Identify which cell holds the provided text, then report its [x, y] central coordinate. 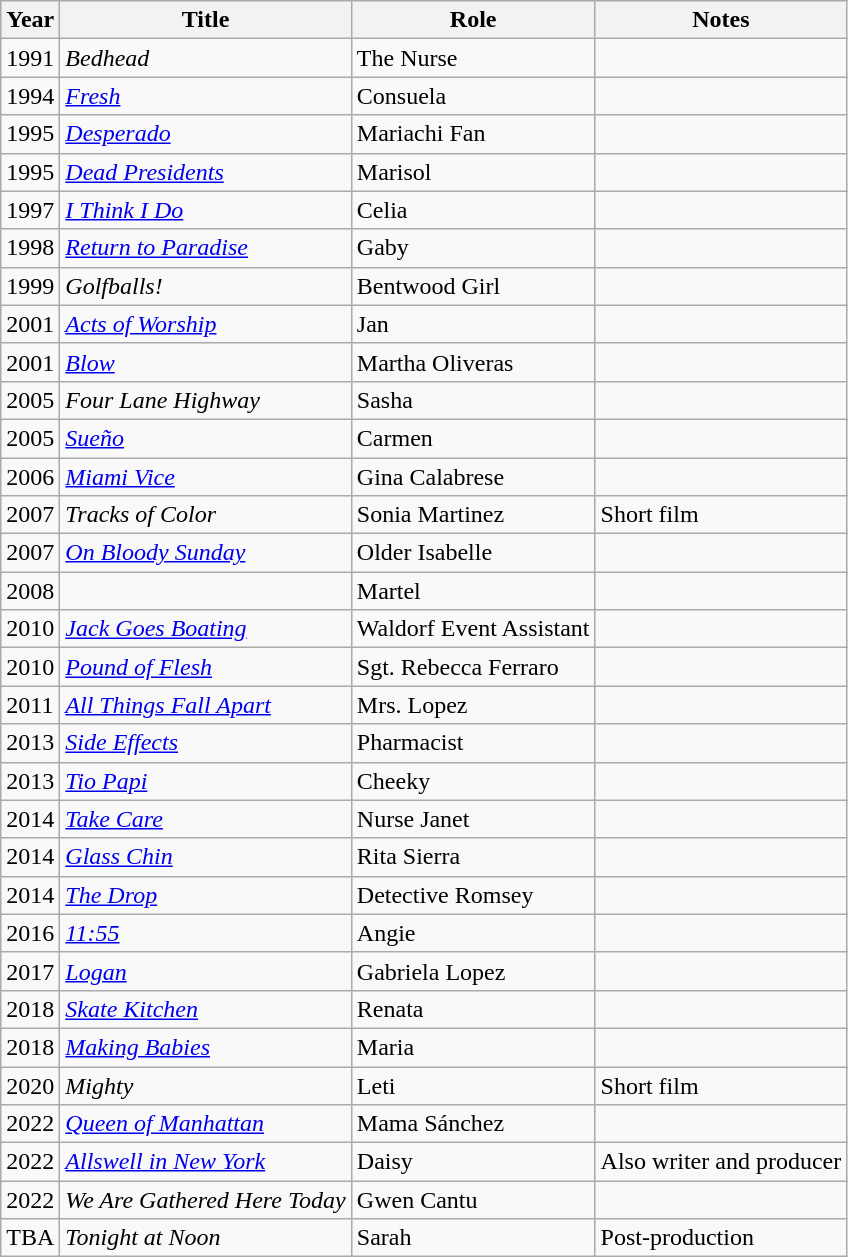
We Are Gathered Here Today [206, 1200]
2017 [30, 971]
All Things Fall Apart [206, 705]
Bentwood Girl [473, 286]
Role [473, 20]
Consuela [473, 96]
Gaby [473, 248]
Tonight at Noon [206, 1238]
Bedhead [206, 58]
Year [30, 20]
2020 [30, 1085]
Also writer and producer [721, 1162]
1997 [30, 210]
I Think I Do [206, 210]
Notes [721, 20]
Tracks of Color [206, 515]
Gina Calabrese [473, 477]
2006 [30, 477]
Fresh [206, 96]
11:55 [206, 933]
Renata [473, 1009]
Marisol [473, 172]
Acts of Worship [206, 324]
Waldorf Event Assistant [473, 629]
Side Effects [206, 743]
Gabriela Lopez [473, 971]
Sonia Martinez [473, 515]
Mrs. Lopez [473, 705]
2011 [30, 705]
Tio Papi [206, 781]
TBA [30, 1238]
Dead Presidents [206, 172]
Take Care [206, 819]
2008 [30, 591]
Maria [473, 1047]
Glass Chin [206, 857]
Sarah [473, 1238]
Martel [473, 591]
Daisy [473, 1162]
Angie [473, 933]
Pound of Flesh [206, 667]
Mariachi Fan [473, 134]
Four Lane Highway [206, 400]
Return to Paradise [206, 248]
Sgt. Rebecca Ferraro [473, 667]
Golfballs! [206, 286]
Logan [206, 971]
Jack Goes Boating [206, 629]
Allswell in New York [206, 1162]
Skate Kitchen [206, 1009]
1991 [30, 58]
Rita Sierra [473, 857]
Cheeky [473, 781]
Leti [473, 1085]
Nurse Janet [473, 819]
Older Isabelle [473, 553]
Mighty [206, 1085]
The Nurse [473, 58]
On Bloody Sunday [206, 553]
Sasha [473, 400]
Detective Romsey [473, 895]
Desperado [206, 134]
1999 [30, 286]
Title [206, 20]
Miami Vice [206, 477]
The Drop [206, 895]
1994 [30, 96]
Blow [206, 362]
Post-production [721, 1238]
Jan [473, 324]
Mama Sánchez [473, 1124]
Queen of Manhattan [206, 1124]
Carmen [473, 438]
2016 [30, 933]
Sueño [206, 438]
Gwen Cantu [473, 1200]
1998 [30, 248]
Martha Oliveras [473, 362]
Pharmacist [473, 743]
Making Babies [206, 1047]
Celia [473, 210]
